Determine the (x, y) coordinate at the center of the cell enclosing the given text.  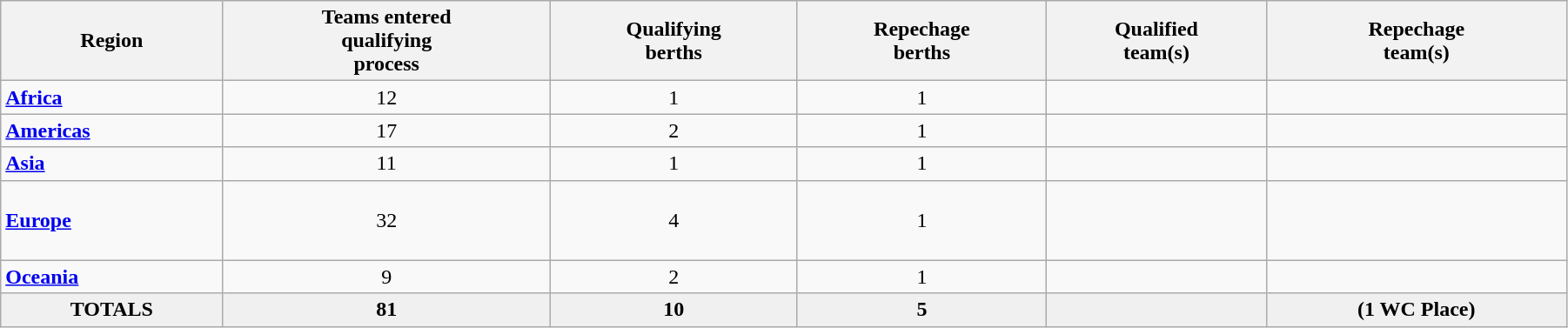
Repechageteam(s) (1417, 41)
Americas (111, 131)
12 (386, 97)
Region (111, 41)
(1 WC Place) (1417, 310)
Teams enteredqualifyingprocess (386, 41)
Oceania (111, 277)
Europe (111, 220)
32 (386, 220)
9 (386, 277)
5 (922, 310)
17 (386, 131)
81 (386, 310)
4 (673, 220)
Qualifiedteam(s) (1156, 41)
TOTALS (111, 310)
Repechageberths (922, 41)
Asia (111, 164)
10 (673, 310)
Africa (111, 97)
Qualifyingberths (673, 41)
11 (386, 164)
